From the cell containing the given text, extract its center point as (X, Y) coordinate. 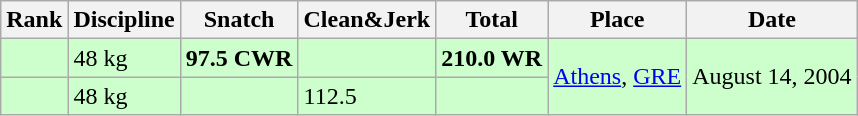
Total (492, 20)
97.5 CWR (239, 58)
Rank (34, 20)
Clean&Jerk (367, 20)
August 14, 2004 (772, 77)
Date (772, 20)
Discipline (124, 20)
Place (618, 20)
112.5 (367, 96)
210.0 WR (492, 58)
Athens, GRE (618, 77)
Snatch (239, 20)
